Determine the [X, Y] coordinate at the center of the cell enclosing the given text.  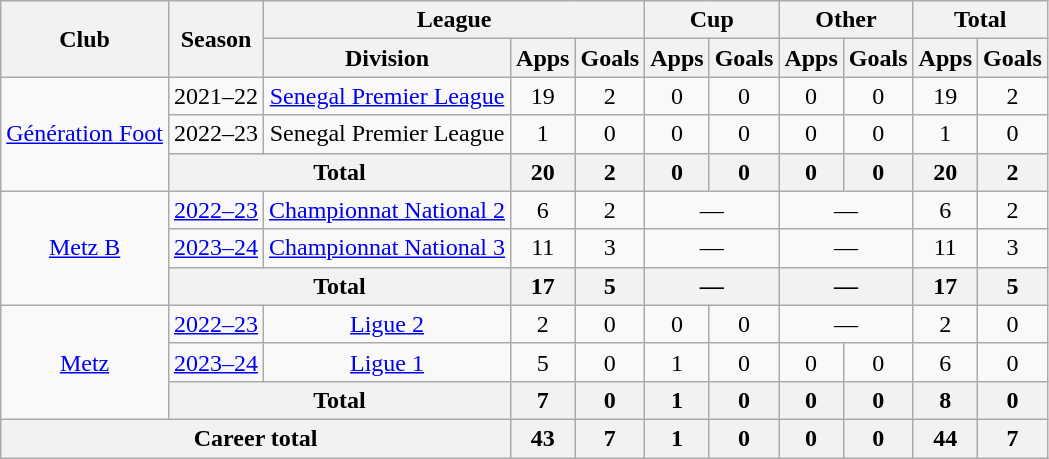
Génération Foot [85, 134]
Season [216, 39]
43 [543, 438]
44 [945, 438]
8 [945, 400]
League [454, 20]
Metz [85, 362]
Championnat National 2 [388, 210]
Ligue 2 [388, 324]
Cup [712, 20]
Championnat National 3 [388, 248]
Metz B [85, 248]
Career total [256, 438]
Club [85, 39]
Other [846, 20]
Division [388, 58]
2021–22 [216, 96]
Ligue 1 [388, 362]
